Find where the given text appears and provide that cell's center as [x, y] coordinate. 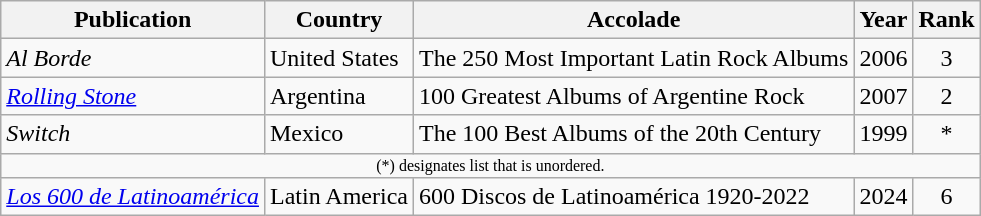
The 250 Most Important Latin Rock Albums [634, 58]
Latin America [338, 196]
United States [338, 58]
Argentina [338, 96]
2007 [884, 96]
2024 [884, 196]
* [946, 134]
Publication [133, 20]
Switch [133, 134]
Country [338, 20]
100 Greatest Albums of Argentine Rock [634, 96]
Al Borde [133, 58]
3 [946, 58]
(*) designates list that is unordered. [490, 165]
600 Discos de Latinoamérica 1920-2022 [634, 196]
Rolling Stone [133, 96]
6 [946, 196]
Mexico [338, 134]
2006 [884, 58]
The 100 Best Albums of the 20th Century [634, 134]
Year [884, 20]
1999 [884, 134]
2 [946, 96]
Los 600 de Latinoamérica [133, 196]
Accolade [634, 20]
Rank [946, 20]
